For the text-containing cell, return its midpoint in (X, Y) coordinate format. 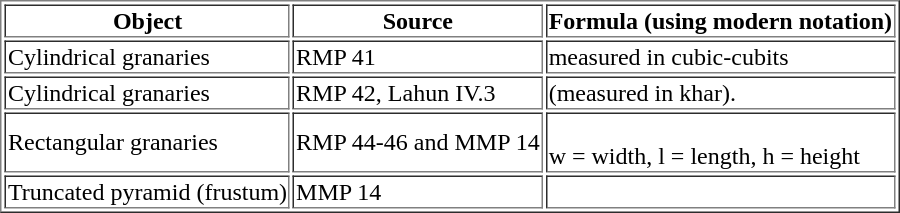
Object (148, 20)
RMP 42, Lahun IV.3 (418, 92)
w = width, l = length, h = height (720, 142)
Rectangular granaries (148, 142)
(measured in khar). (720, 92)
Truncated pyramid (frustum) (148, 192)
Source (418, 20)
RMP 41 (418, 56)
measured in cubic-cubits (720, 56)
RMP 44-46 and MMP 14 (418, 142)
Formula (using modern notation) (720, 20)
MMP 14 (418, 192)
